Identify which cell holds the provided text, then report its (X, Y) central coordinate. 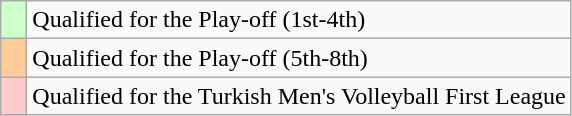
Qualified for the Play-off (5th-8th) (299, 58)
Qualified for the Play-off (1st-4th) (299, 20)
Qualified for the Turkish Men's Volleyball First League (299, 96)
